Find where the given text appears and provide that cell's center as (X, Y) coordinate. 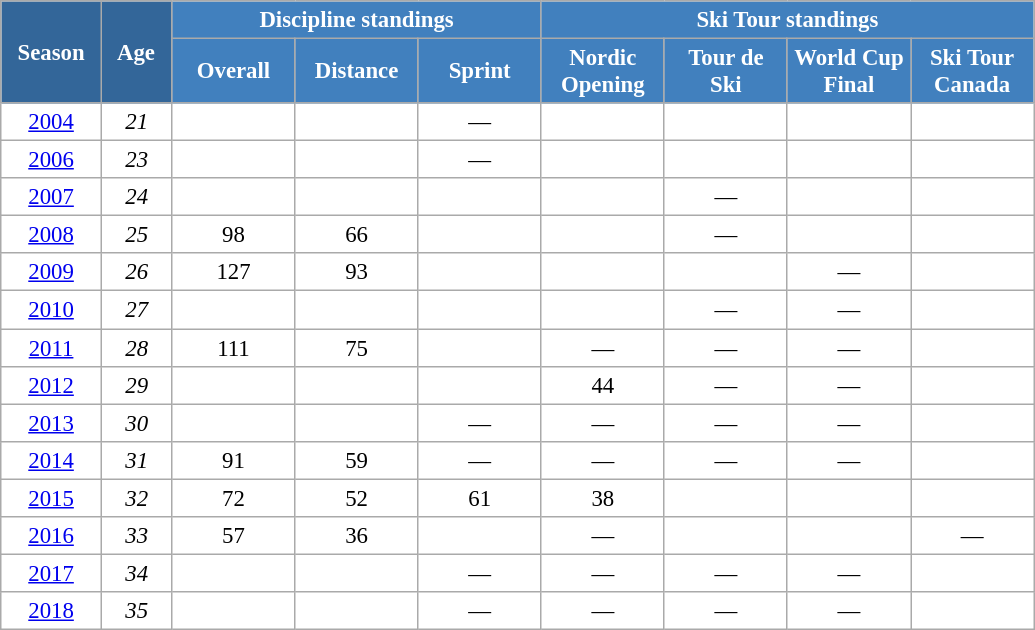
24 (136, 197)
75 (356, 348)
Ski Tour standings (787, 20)
2014 (52, 460)
52 (356, 498)
38 (602, 498)
33 (136, 536)
2017 (52, 573)
25 (136, 235)
59 (356, 460)
31 (136, 460)
23 (136, 160)
Overall (234, 72)
2004 (52, 122)
61 (480, 498)
2011 (52, 348)
Discipline standings (356, 20)
2015 (52, 498)
127 (234, 273)
111 (234, 348)
98 (234, 235)
2010 (52, 310)
NordicOpening (602, 72)
Season (52, 52)
29 (136, 385)
66 (356, 235)
30 (136, 423)
Ski TourCanada (972, 72)
2007 (52, 197)
36 (356, 536)
35 (136, 611)
World CupFinal (848, 72)
Tour deSki (726, 72)
91 (234, 460)
72 (234, 498)
Sprint (480, 72)
2009 (52, 273)
34 (136, 573)
2013 (52, 423)
Age (136, 52)
2016 (52, 536)
32 (136, 498)
Distance (356, 72)
2012 (52, 385)
2018 (52, 611)
93 (356, 273)
26 (136, 273)
28 (136, 348)
44 (602, 385)
27 (136, 310)
57 (234, 536)
21 (136, 122)
2006 (52, 160)
2008 (52, 235)
